Determine the [X, Y] coordinate at the center of the cell enclosing the given text.  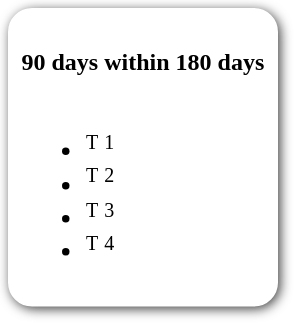
90 days within 180 days T 1T 2T 3T 4 [143, 158]
T 1T 2T 3T 4 [70, 184]
